Locate the cell with the specified text and output its (x, y) center coordinate. 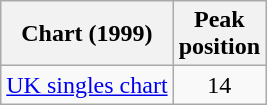
Peakposition (219, 34)
14 (219, 85)
Chart (1999) (87, 34)
UK singles chart (87, 85)
